Provide the [X, Y] coordinate of the cell's center where the given text is located.  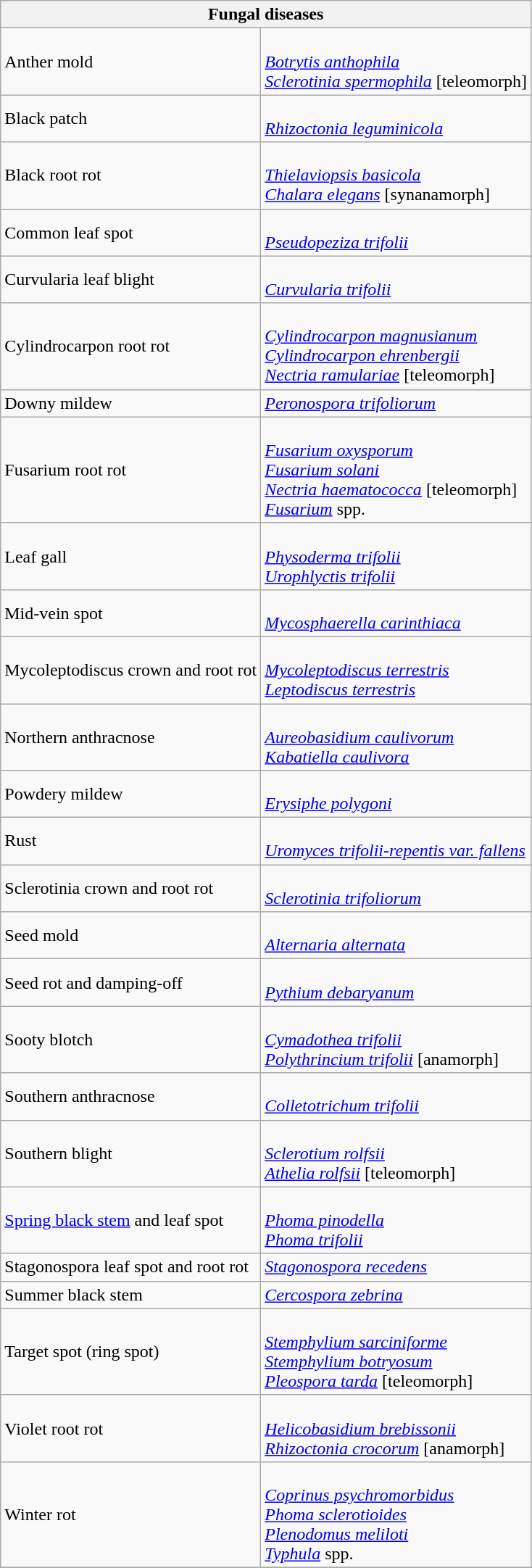
Fusarium root rot [130, 470]
Stemphylium sarciniforme Stemphylium botryosum Pleospora tarda [teleomorph] [396, 1351]
Anther mold [130, 62]
Alternaria alternata [396, 935]
Colletotrichum trifolii [396, 1096]
Curvularia trifolii [396, 280]
Uromyces trifolii-repentis var. fallens [396, 841]
Curvularia leaf blight [130, 280]
Coprinus psychromorbidus Phoma sclerotioides Plenodomus meliloti Typhula spp. [396, 1514]
Rhizoctonia leguminicola [396, 119]
Seed rot and damping-off [130, 983]
Mycosphaerella carinthiaca [396, 613]
Fusarium oxysporum Fusarium solani Nectria haematococca [teleomorph] Fusarium spp. [396, 470]
Physoderma trifolii Urophlyctis trifolii [396, 556]
Seed mold [130, 935]
Sooty blotch [130, 1040]
Cylindrocarpon root rot [130, 347]
Rust [130, 841]
Cercospora zebrina [396, 1295]
Winter rot [130, 1514]
Cylindrocarpon magnusianum Cylindrocarpon ehrenbergii Nectria ramulariae [teleomorph] [396, 347]
Stagonospora recedens [396, 1267]
Botrytis anthophila Sclerotinia spermophila [teleomorph] [396, 62]
Spring black stem and leaf spot [130, 1220]
Cymadothea trifolii Polythrincium trifolii [anamorph] [396, 1040]
Sclerotinia crown and root rot [130, 889]
Phoma pinodella Phoma trifolii [396, 1220]
Violet root rot [130, 1428]
Leaf gall [130, 556]
Aureobasidium caulivorum Kabatiella caulivora [396, 737]
Mid-vein spot [130, 613]
Sclerotium rolfsii Athelia rolfsii [teleomorph] [396, 1153]
Thielaviopsis basicola Chalara elegans [synanamorph] [396, 175]
Southern anthracnose [130, 1096]
Northern anthracnose [130, 737]
Erysiphe polygoni [396, 795]
Target spot (ring spot) [130, 1351]
Black root rot [130, 175]
Stagonospora leaf spot and root rot [130, 1267]
Pseudopeziza trifolii [396, 232]
Fungal diseases [266, 14]
Mycoleptodiscus crown and root rot [130, 670]
Helicobasidium brebissonii Rhizoctonia crocorum [anamorph] [396, 1428]
Powdery mildew [130, 795]
Peronospora trifoliorum [396, 403]
Southern blight [130, 1153]
Black patch [130, 119]
Common leaf spot [130, 232]
Downy mildew [130, 403]
Sclerotinia trifoliorum [396, 889]
Summer black stem [130, 1295]
Pythium debaryanum [396, 983]
Mycoleptodiscus terrestris Leptodiscus terrestris [396, 670]
